Find where the given text appears and provide that cell's center as [X, Y] coordinate. 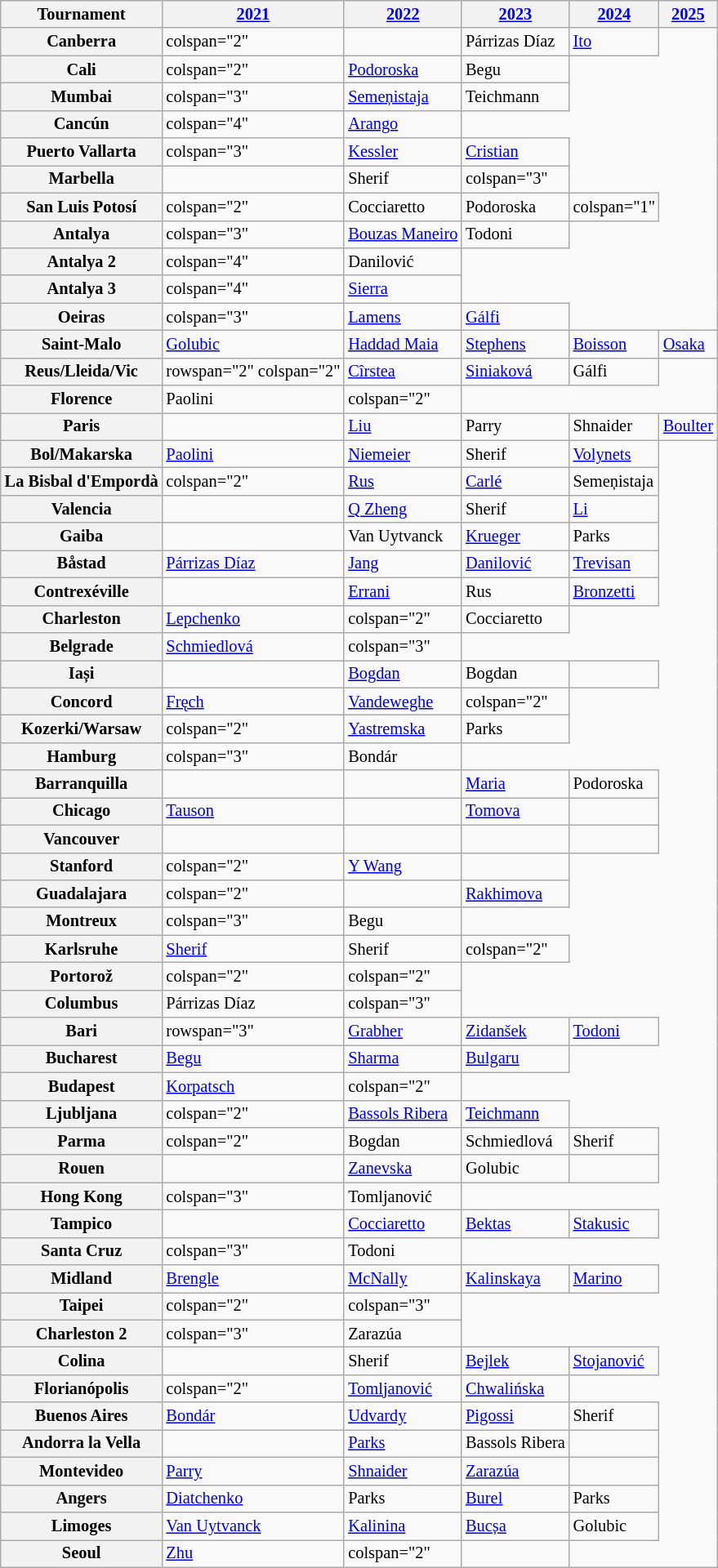
Rouen [82, 1169]
Osaka [688, 344]
Andorra la Vella [82, 1443]
Parma [82, 1141]
Niemeier [403, 454]
Charleston 2 [82, 1334]
Boisson [614, 344]
Zanevska [403, 1169]
Contrexéville [82, 591]
Liu [403, 426]
Chwalińska [515, 1388]
Stojanović [614, 1361]
Carlé [515, 481]
Mumbai [82, 96]
Lamens [403, 317]
Zidanšek [515, 1031]
Bari [82, 1031]
McNally [403, 1279]
Sharma [403, 1058]
Y Wang [403, 866]
Lepchenko [253, 619]
Antalya [82, 234]
Brengle [253, 1279]
Karlsruhe [82, 949]
Chicago [82, 811]
Stanford [82, 866]
Pigossi [515, 1416]
Montreux [82, 921]
rowspan="2" colspan="2" [253, 372]
Bektas [515, 1223]
Hamburg [82, 756]
Angers [82, 1499]
Puerto Vallarta [82, 152]
Reus/Lleida/Vic [82, 372]
Valencia [82, 509]
Iași [82, 674]
Kalinina [403, 1526]
Columbus [82, 1004]
Gaiba [82, 537]
Bol/Makarska [82, 454]
Antalya 3 [82, 289]
Limoges [82, 1526]
Colina [82, 1361]
Bulgaru [515, 1058]
Trevisan [614, 563]
Korpatsch [253, 1086]
Fręch [253, 702]
Saint-Malo [82, 344]
Canberra [82, 42]
2021 [253, 14]
Bouzas Maneiro [403, 234]
Florianópolis [82, 1388]
Rakhimova [515, 893]
Vandeweghe [403, 702]
La Bisbal d'Empordà [82, 481]
Diatchenko [253, 1499]
Budapest [82, 1086]
Maria [515, 784]
Belgrade [82, 646]
Buenos Aires [82, 1416]
Siniaková [515, 372]
Krueger [515, 537]
2025 [688, 14]
Marino [614, 1279]
Cali [82, 69]
Portorož [82, 976]
Guadalajara [82, 893]
Paris [82, 426]
Haddad Maia [403, 344]
Charleston [82, 619]
rowspan="3" [253, 1031]
Båstad [82, 563]
Arango [403, 124]
Yastremska [403, 728]
Marbella [82, 179]
Antalya 2 [82, 261]
Kozerki/Warsaw [82, 728]
Volynets [614, 454]
Taipei [82, 1306]
San Luis Potosí [82, 207]
Burel [515, 1499]
Tournament [82, 14]
Concord [82, 702]
Udvardy [403, 1416]
Vancouver [82, 839]
2023 [515, 14]
Kalinskaya [515, 1279]
Cancún [82, 124]
Barranquilla [82, 784]
2022 [403, 14]
2024 [614, 14]
Cîrstea [403, 372]
Kessler [403, 152]
Midland [82, 1279]
Zhu [253, 1553]
Jang [403, 563]
Tauson [253, 811]
Boulter [688, 426]
Ljubljana [82, 1114]
Stephens [515, 344]
Cristian [515, 152]
Montevideo [82, 1471]
Ito [614, 42]
Bejlek [515, 1361]
Li [614, 509]
Errani [403, 591]
Stakusic [614, 1223]
Tomova [515, 811]
Bronzetti [614, 591]
Tampico [82, 1223]
Seoul [82, 1553]
Q Zheng [403, 509]
Bucșa [515, 1526]
Sierra [403, 289]
Florence [82, 399]
Grabher [403, 1031]
Hong Kong [82, 1196]
Santa Cruz [82, 1251]
colspan="1" [614, 207]
Bucharest [82, 1058]
Oeiras [82, 317]
